Search for the cell housing the specified text and yield its [x, y] center coordinate. 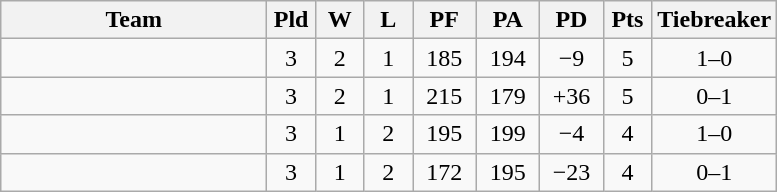
PD [572, 20]
Pld [292, 20]
Pts [628, 20]
185 [444, 58]
199 [508, 134]
W [340, 20]
−23 [572, 172]
PA [508, 20]
+36 [572, 96]
194 [508, 58]
PF [444, 20]
215 [444, 96]
179 [508, 96]
Tiebreaker [714, 20]
L [388, 20]
172 [444, 172]
−4 [572, 134]
−9 [572, 58]
Team [134, 20]
